Search for the cell housing the specified text and yield its [x, y] center coordinate. 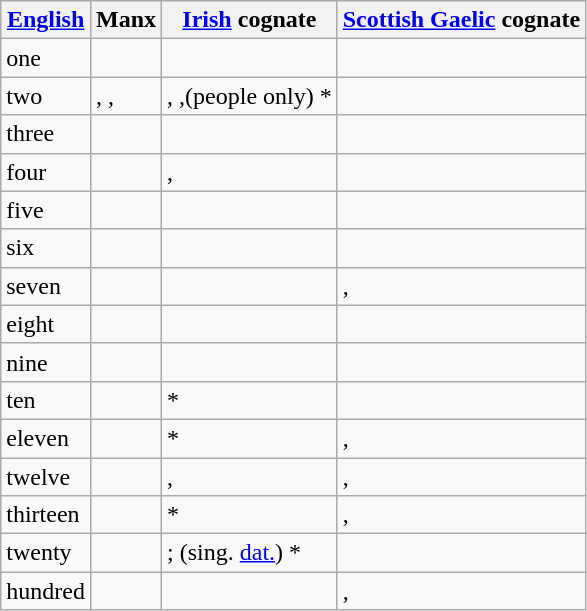
; (sing. dat.) * [250, 553]
thirteen [46, 515]
Irish cognate [250, 20]
, ,(people only) * [250, 96]
eleven [46, 438]
twelve [46, 477]
one [46, 58]
English [46, 20]
Scottish Gaelic cognate [461, 20]
Manx [126, 20]
six [46, 248]
eight [46, 324]
, , [126, 96]
twenty [46, 553]
four [46, 172]
ten [46, 400]
seven [46, 286]
five [46, 210]
two [46, 96]
three [46, 134]
nine [46, 362]
hundred [46, 591]
